Output the [X, Y] coordinate of the center of the cell containing the given text.  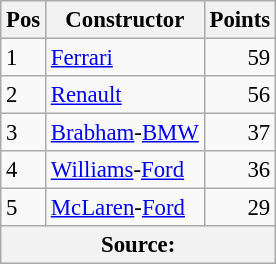
37 [240, 133]
59 [240, 58]
Brabham-BMW [126, 133]
Points [240, 20]
1 [24, 58]
Pos [24, 20]
4 [24, 170]
Williams-Ford [126, 170]
McLaren-Ford [126, 208]
5 [24, 208]
56 [240, 95]
Source: [138, 245]
Renault [126, 95]
29 [240, 208]
Constructor [126, 20]
3 [24, 133]
2 [24, 95]
Ferrari [126, 58]
36 [240, 170]
